From the cell containing the given text, extract its center point as [X, Y] coordinate. 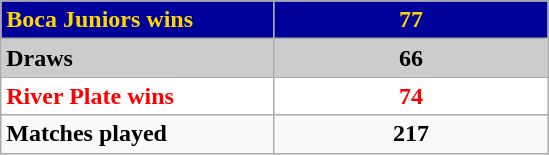
77 [411, 20]
74 [411, 96]
66 [411, 58]
River Plate wins [138, 96]
217 [411, 134]
Boca Juniors wins [138, 20]
Draws [138, 58]
Matches played [138, 134]
